Find where the given text appears and provide that cell's center as (x, y) coordinate. 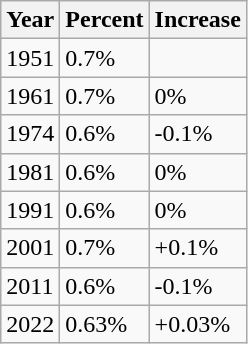
2022 (30, 324)
Percent (104, 20)
1951 (30, 58)
1961 (30, 96)
2001 (30, 248)
+0.03% (198, 324)
Increase (198, 20)
+0.1% (198, 248)
Year (30, 20)
1974 (30, 134)
2011 (30, 286)
0.63% (104, 324)
1991 (30, 210)
1981 (30, 172)
